For the text-containing cell, return its midpoint in [x, y] coordinate format. 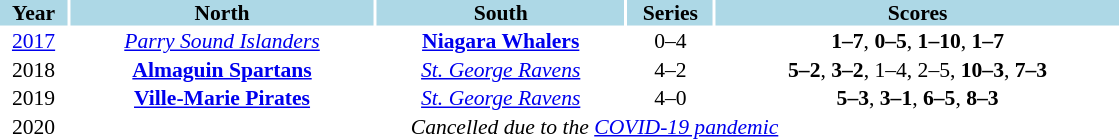
North [222, 13]
Niagara Whalers [501, 41]
South [501, 13]
Ville-Marie Pirates [222, 99]
Parry Sound Islanders [222, 41]
Year [34, 13]
Series [670, 13]
4–2 [670, 70]
2017 [34, 41]
2019 [34, 99]
5–3, 3–1, 6–5, 8–3 [918, 99]
4–0 [670, 99]
1–7, 0–5, 1–10, 1–7 [918, 41]
5–2, 3–2, 1–4, 2–5, 10–3, 7–3 [918, 70]
2018 [34, 70]
0–4 [670, 41]
Almaguin Spartans [222, 70]
Scores [918, 13]
